For the text-containing cell, return its midpoint in [x, y] coordinate format. 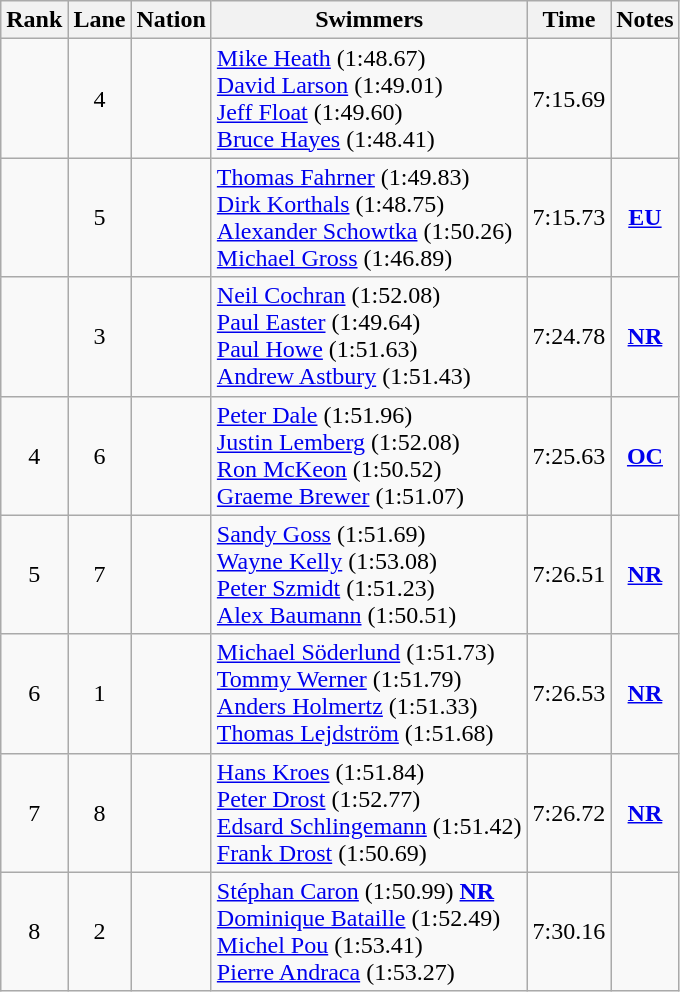
7:26.51 [569, 574]
7:30.16 [569, 932]
7:15.69 [569, 98]
1 [100, 694]
OC [645, 456]
Hans Kroes (1:51.84)Peter Drost (1:52.77)Edsard Schlingemann (1:51.42)Frank Drost (1:50.69) [369, 812]
Michael Söderlund (1:51.73)Tommy Werner (1:51.79)Anders Holmertz (1:51.33)Thomas Lejdström (1:51.68) [369, 694]
7:15.73 [569, 218]
Rank [34, 20]
Neil Cochran (1:52.08)Paul Easter (1:49.64)Paul Howe (1:51.63)Andrew Astbury (1:51.43) [369, 336]
Nation [171, 20]
7:24.78 [569, 336]
2 [100, 932]
EU [645, 218]
3 [100, 336]
Lane [100, 20]
7:26.72 [569, 812]
Sandy Goss (1:51.69)Wayne Kelly (1:53.08)Peter Szmidt (1:51.23)Alex Baumann (1:50.51) [369, 574]
Peter Dale (1:51.96)Justin Lemberg (1:52.08)Ron McKeon (1:50.52)Graeme Brewer (1:51.07) [369, 456]
7:25.63 [569, 456]
Mike Heath (1:48.67)David Larson (1:49.01)Jeff Float (1:49.60)Bruce Hayes (1:48.41) [369, 98]
7:26.53 [569, 694]
Time [569, 20]
Stéphan Caron (1:50.99) NRDominique Bataille (1:52.49)Michel Pou (1:53.41)Pierre Andraca (1:53.27) [369, 932]
Swimmers [369, 20]
Notes [645, 20]
Thomas Fahrner (1:49.83)Dirk Korthals (1:48.75)Alexander Schowtka (1:50.26)Michael Gross (1:46.89) [369, 218]
